Search for the cell housing the specified text and yield its (x, y) center coordinate. 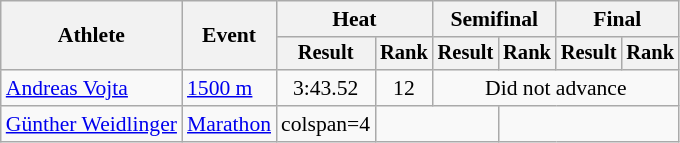
Final (618, 19)
Günther Weidlinger (92, 124)
Marathon (229, 124)
Athlete (92, 36)
3:43.52 (326, 88)
Andreas Vojta (92, 88)
1500 m (229, 88)
colspan=4 (326, 124)
Did not advance (556, 88)
Semifinal (494, 19)
Heat (354, 19)
Event (229, 36)
12 (404, 88)
